Locate the cell with the specified text and output its (x, y) center coordinate. 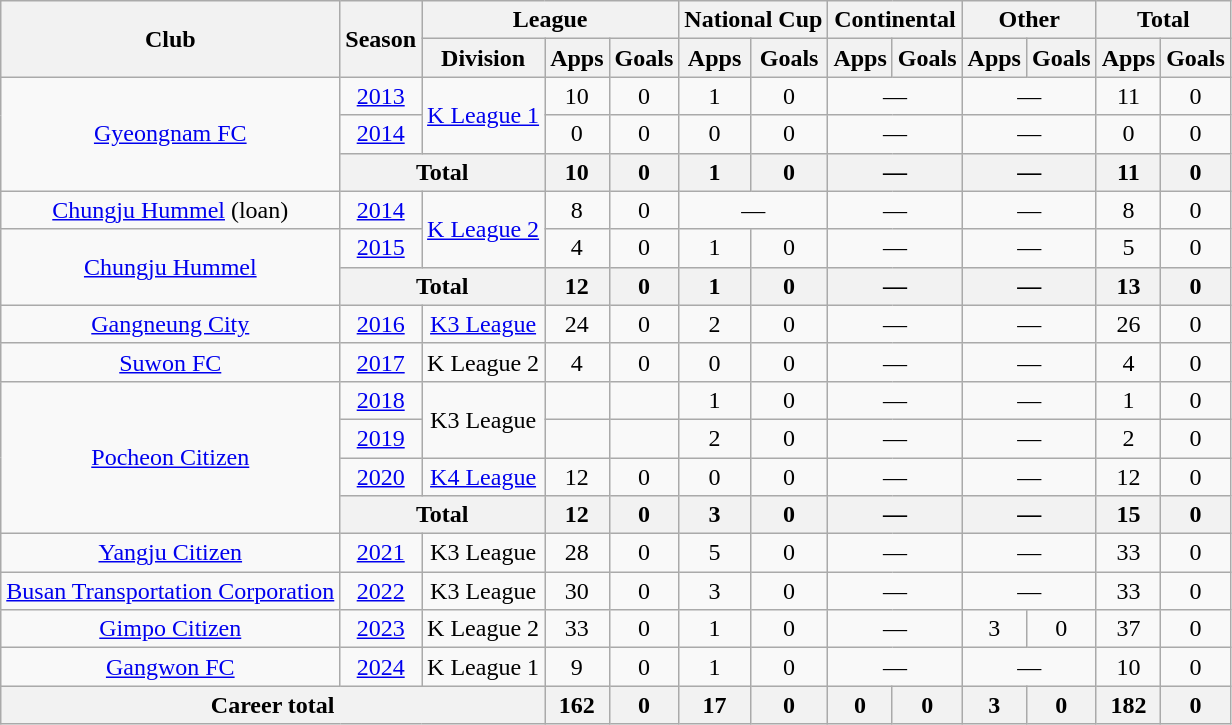
2016 (381, 324)
Season (381, 39)
28 (577, 553)
Gimpo Citizen (170, 629)
Pocheon Citizen (170, 457)
Club (170, 39)
Continental (895, 20)
15 (1128, 515)
2018 (381, 400)
Career total (273, 705)
Gangwon FC (170, 667)
2024 (381, 667)
Suwon FC (170, 362)
182 (1128, 705)
2019 (381, 438)
24 (577, 324)
Chungju Hummel (loan) (170, 210)
Chungju Hummel (170, 267)
2022 (381, 591)
Busan Transportation Corporation (170, 591)
2020 (381, 477)
Yangju Citizen (170, 553)
2023 (381, 629)
Other (1029, 20)
Gyeongnam FC (170, 134)
National Cup (754, 20)
League (550, 20)
37 (1128, 629)
9 (577, 667)
30 (577, 591)
26 (1128, 324)
K4 League (484, 477)
17 (715, 705)
13 (1128, 286)
2017 (381, 362)
2021 (381, 553)
Division (484, 58)
2015 (381, 248)
2013 (381, 96)
162 (577, 705)
Gangneung City (170, 324)
